Capture the cell that displays the provided text and extract its [x, y] central coordinate. 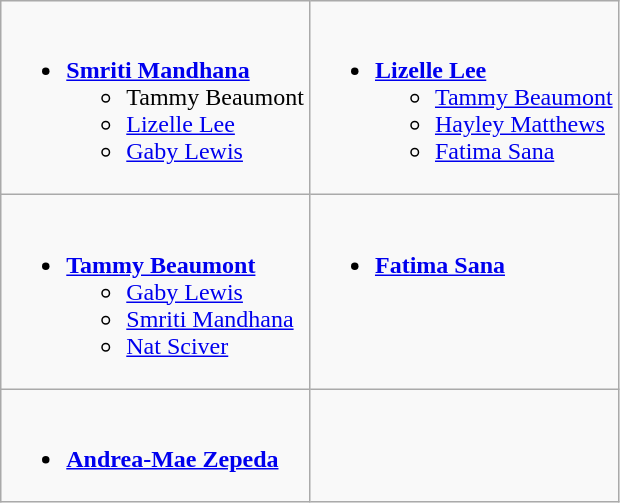
Andrea-Mae Zepeda [156, 446]
Smriti Mandhana Tammy Beaumont Lizelle Lee Gaby Lewis [156, 98]
Fatima Sana [464, 292]
Tammy Beaumont Gaby Lewis Smriti Mandhana Nat Sciver [156, 292]
Lizelle Lee Tammy Beaumont Hayley Matthews Fatima Sana [464, 98]
